Detect which cell encompasses the target text, then output its [x, y] center coordinate. 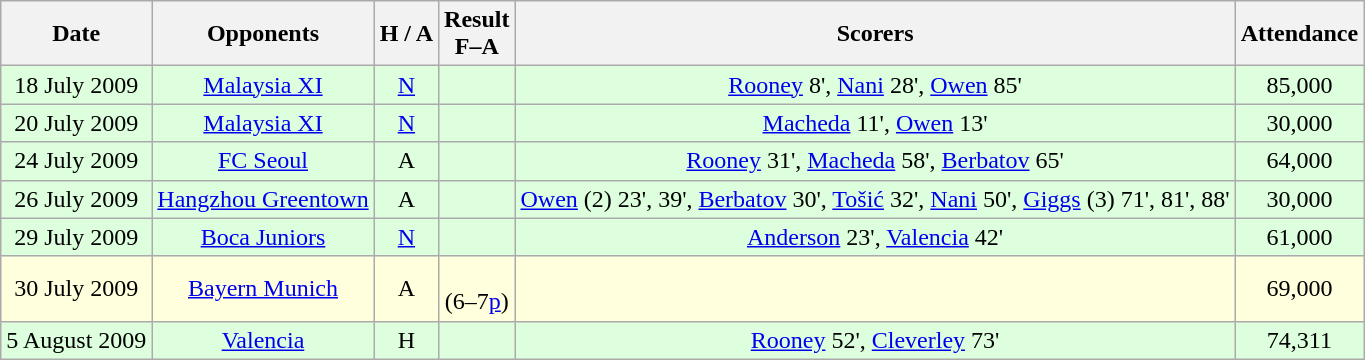
Rooney 31', Macheda 58', Berbatov 65' [875, 161]
64,000 [1299, 161]
Date [76, 34]
Opponents [263, 34]
H / A [406, 34]
Bayern Munich [263, 288]
Anderson 23', Valencia 42' [875, 237]
(6–7p) [477, 288]
Rooney 8', Nani 28', Owen 85' [875, 85]
Rooney 52', Cleverley 73' [875, 340]
85,000 [1299, 85]
5 August 2009 [76, 340]
18 July 2009 [76, 85]
26 July 2009 [76, 199]
Valencia [263, 340]
Owen (2) 23', 39', Berbatov 30', Tošić 32', Nani 50', Giggs (3) 71', 81', 88' [875, 199]
FC Seoul [263, 161]
Macheda 11', Owen 13' [875, 123]
Scorers [875, 34]
ResultF–A [477, 34]
H [406, 340]
Boca Juniors [263, 237]
24 July 2009 [76, 161]
Hangzhou Greentown [263, 199]
74,311 [1299, 340]
69,000 [1299, 288]
Attendance [1299, 34]
20 July 2009 [76, 123]
29 July 2009 [76, 237]
61,000 [1299, 237]
30 July 2009 [76, 288]
